Capture the cell that displays the provided text and extract its [X, Y] central coordinate. 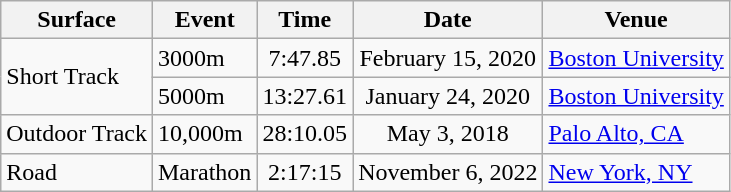
January 24, 2020 [448, 96]
7:47.85 [305, 58]
Time [305, 20]
3000m [204, 58]
28:10.05 [305, 134]
Road [77, 172]
May 3, 2018 [448, 134]
Venue [636, 20]
5000m [204, 96]
10,000m [204, 134]
November 6, 2022 [448, 172]
Short Track [77, 77]
Outdoor Track [77, 134]
Event [204, 20]
February 15, 2020 [448, 58]
2:17:15 [305, 172]
Date [448, 20]
New York, NY [636, 172]
13:27.61 [305, 96]
Marathon [204, 172]
Surface [77, 20]
Palo Alto, CA [636, 134]
